Extract the [X, Y] coordinate from the center of the cell holding the provided text.  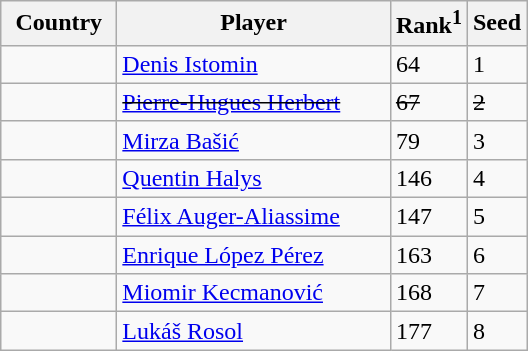
147 [428, 217]
Country [59, 24]
1 [496, 64]
Félix Auger-Aliassime [254, 217]
168 [428, 293]
4 [496, 178]
Lukáš Rosol [254, 331]
67 [428, 102]
2 [496, 102]
6 [496, 255]
163 [428, 255]
Miomir Kecmanović [254, 293]
8 [496, 331]
Quentin Halys [254, 178]
5 [496, 217]
Player [254, 24]
177 [428, 331]
3 [496, 140]
64 [428, 64]
Seed [496, 24]
Pierre-Hugues Herbert [254, 102]
Denis Istomin [254, 64]
Enrique López Pérez [254, 255]
79 [428, 140]
7 [496, 293]
146 [428, 178]
Mirza Bašić [254, 140]
Rank1 [428, 24]
